Find where the given text appears and provide that cell's center as [x, y] coordinate. 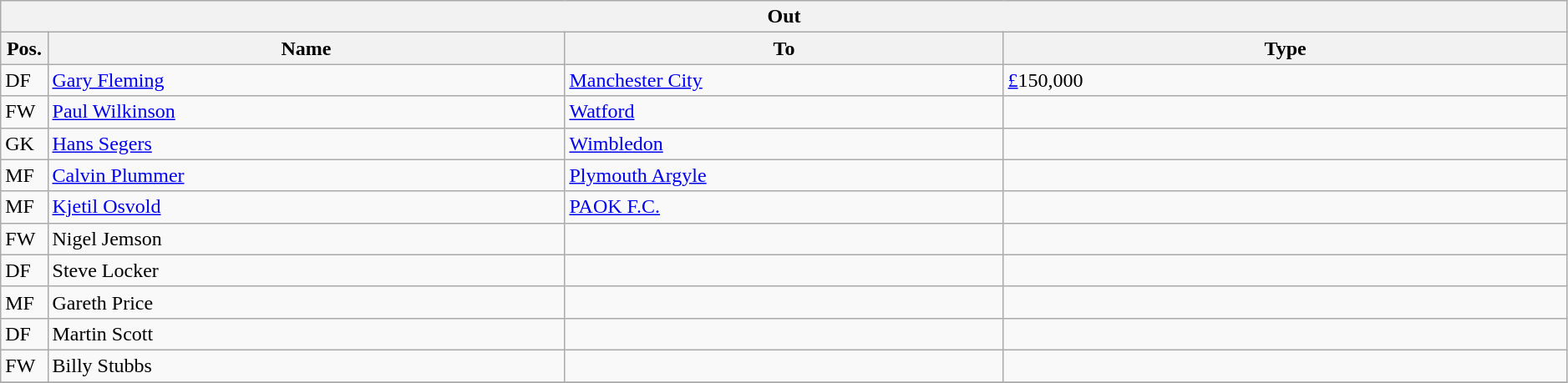
Type [1285, 48]
Gareth Price [306, 302]
Manchester City [784, 80]
Calvin Plummer [306, 175]
Steve Locker [306, 270]
Pos. [24, 48]
Out [784, 17]
Kjetil Osvold [306, 207]
£150,000 [1285, 80]
Hans Segers [306, 144]
Wimbledon [784, 144]
To [784, 48]
Plymouth Argyle [784, 175]
Martin Scott [306, 334]
Watford [784, 112]
Gary Fleming [306, 80]
GK [24, 144]
Nigel Jemson [306, 239]
Paul Wilkinson [306, 112]
Name [306, 48]
PAOK F.C. [784, 207]
Billy Stubbs [306, 365]
